Locate the cell with the specified text and output its (X, Y) center coordinate. 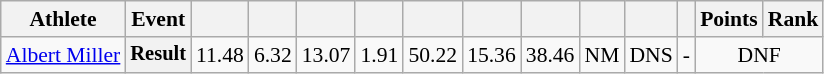
Albert Miller (64, 55)
Athlete (64, 19)
1.91 (379, 55)
Result (158, 55)
DNS (650, 55)
11.48 (220, 55)
NM (602, 55)
50.22 (432, 55)
Rank (794, 19)
- (686, 55)
38.46 (550, 55)
15.36 (492, 55)
DNF (759, 55)
13.07 (326, 55)
Points (729, 19)
Event (158, 19)
6.32 (273, 55)
